Identify which cell holds the provided text, then report its (x, y) central coordinate. 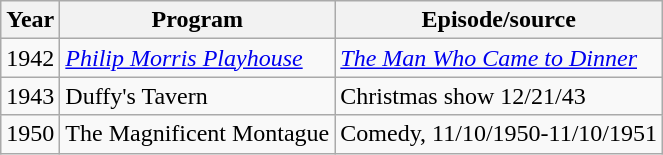
1942 (30, 58)
Episode/source (499, 20)
The Man Who Came to Dinner (499, 58)
Duffy's Tavern (198, 96)
The Magnificent Montague (198, 134)
1950 (30, 134)
1943 (30, 96)
Program (198, 20)
Year (30, 20)
Christmas show 12/21/43 (499, 96)
Philip Morris Playhouse (198, 58)
Comedy, 11/10/1950-11/10/1951 (499, 134)
